Extract the [X, Y] coordinate from the center of the cell holding the provided text.  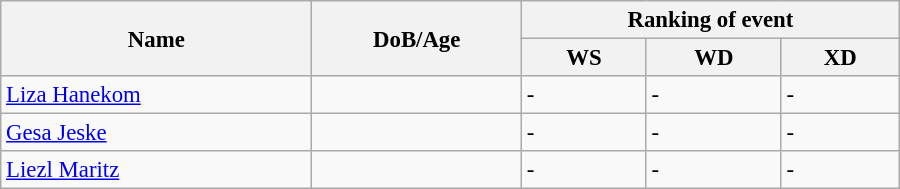
Liza Hanekom [156, 95]
Ranking of event [711, 20]
WS [584, 58]
Name [156, 38]
XD [840, 58]
WD [714, 58]
Liezl Maritz [156, 170]
DoB/Age [417, 38]
Gesa Jeske [156, 133]
